For the text-containing cell, return its midpoint in [X, Y] coordinate format. 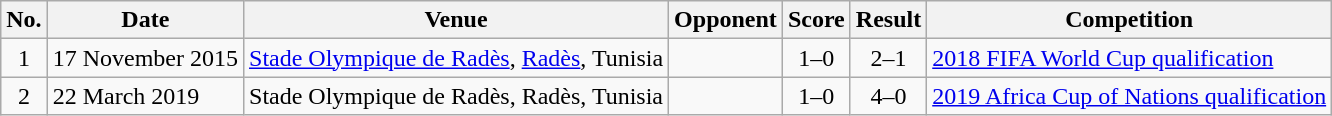
22 March 2019 [145, 96]
2019 Africa Cup of Nations qualification [1130, 96]
Score [816, 20]
Date [145, 20]
2018 FIFA World Cup qualification [1130, 58]
Venue [456, 20]
1 [24, 58]
17 November 2015 [145, 58]
Result [888, 20]
4–0 [888, 96]
Opponent [726, 20]
2–1 [888, 58]
2 [24, 96]
Competition [1130, 20]
No. [24, 20]
